Scan for the cell matching the given text and deliver its (x, y) coordinate at center. 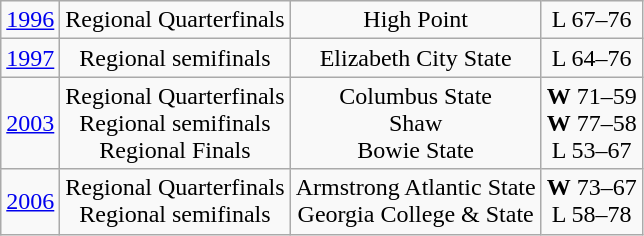
Regional QuarterfinalsRegional semifinalsRegional Finals (175, 123)
W 71–59W 77–58L 53–67 (592, 123)
Regional semifinals (175, 58)
1997 (30, 58)
2006 (30, 202)
Elizabeth City State (416, 58)
L 67–76 (592, 20)
Armstrong Atlantic StateGeorgia College & State (416, 202)
W 73–67L 58–78 (592, 202)
Regional Quarterfinals (175, 20)
Columbus StateShawBowie State (416, 123)
2003 (30, 123)
High Point (416, 20)
Regional QuarterfinalsRegional semifinals (175, 202)
1996 (30, 20)
L 64–76 (592, 58)
